Output the (X, Y) coordinate of the center of the cell containing the given text.  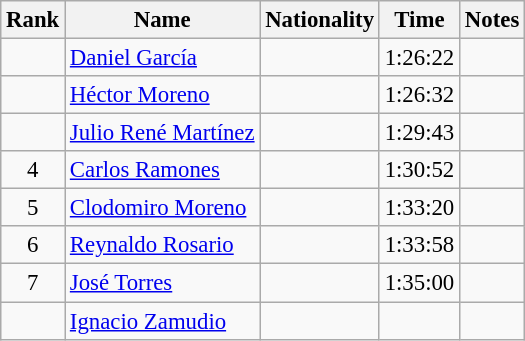
Nationality (320, 20)
1:26:32 (419, 95)
1:26:22 (419, 58)
7 (33, 283)
1:33:58 (419, 245)
6 (33, 245)
Clodomiro Moreno (162, 208)
1:29:43 (419, 133)
Name (162, 20)
Ignacio Zamudio (162, 321)
1:33:20 (419, 208)
5 (33, 208)
1:30:52 (419, 170)
Carlos Ramones (162, 170)
Héctor Moreno (162, 95)
Notes (492, 20)
Rank (33, 20)
Reynaldo Rosario (162, 245)
José Torres (162, 283)
Daniel García (162, 58)
Julio René Martínez (162, 133)
4 (33, 170)
Time (419, 20)
1:35:00 (419, 283)
